Pinpoint the cell where the given text exists, returning its (x, y) midpoint coordinate. 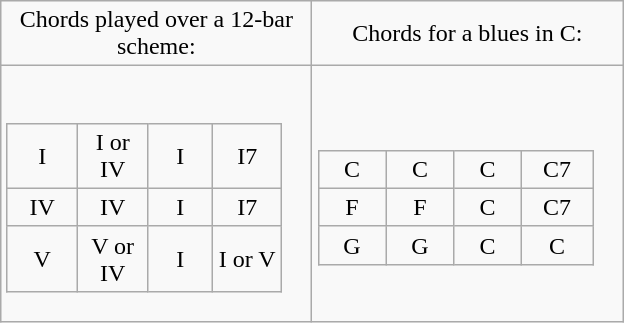
I I or IV I I7 IV IV I I7 V V or IV I I or V (156, 194)
Chords for a blues in C: (468, 34)
V or IV (112, 258)
V (42, 258)
I or V (248, 258)
C C C C7 F F C C7 G G C C (468, 194)
Chords played over a 12-bar scheme: (156, 34)
I or IV (112, 156)
